Return the (x, y) coordinate for the center point of the cell that contains the specified text.  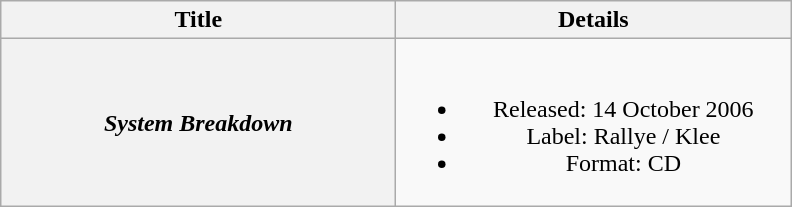
Released: 14 October 2006 Label: Rallye / Klee Format: CD (594, 122)
Details (594, 20)
System Breakdown (198, 122)
Title (198, 20)
